Capture the cell that displays the provided text and extract its (X, Y) central coordinate. 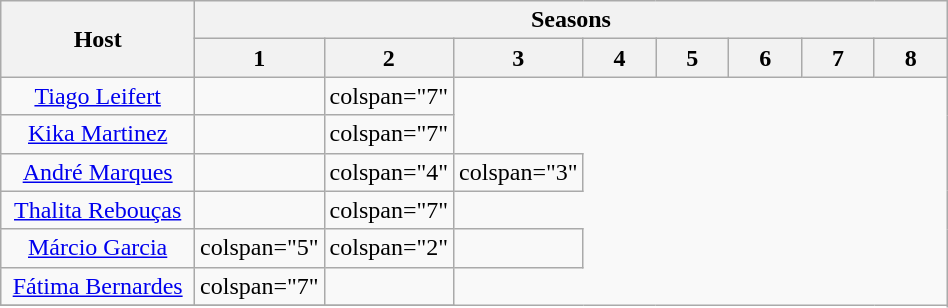
5 (692, 58)
3 (519, 58)
Márcio Garcia (98, 248)
6 (766, 58)
8 (910, 58)
colspan="3" (519, 172)
2 (389, 58)
colspan="4" (389, 172)
7 (838, 58)
Thalita Rebouças (98, 210)
Seasons (572, 20)
André Marques (98, 172)
colspan="2" (389, 248)
4 (620, 58)
1 (260, 58)
colspan="5" (260, 248)
Kika Martinez (98, 134)
Fátima Bernardes (98, 286)
Host (98, 39)
Tiago Leifert (98, 96)
